Output the (X, Y) coordinate of the center of the cell containing the given text.  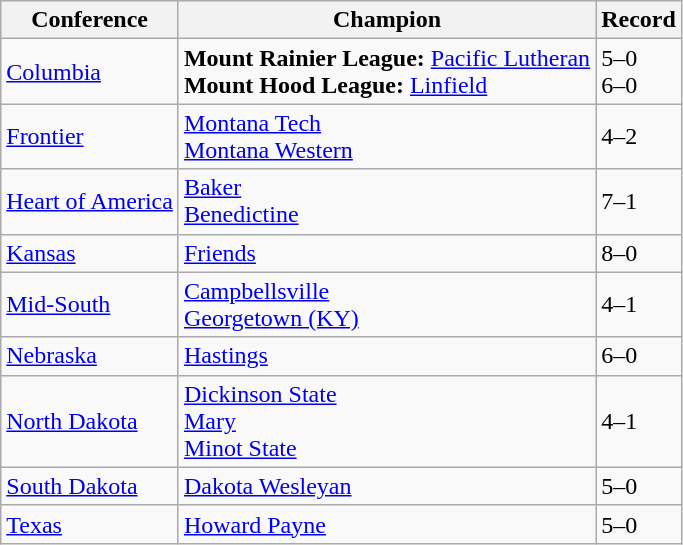
Friends (386, 253)
South Dakota (90, 486)
Conference (90, 20)
Record (639, 20)
North Dakota (90, 421)
Heart of America (90, 202)
Mid-South (90, 304)
Frontier (90, 136)
Dickinson StateMaryMinot State (386, 421)
Mount Rainier League: Pacific LutheranMount Hood League: Linfield (386, 72)
Dakota Wesleyan (386, 486)
Kansas (90, 253)
Howard Payne (386, 524)
7–1 (639, 202)
8–0 (639, 253)
BakerBenedictine (386, 202)
Hastings (386, 356)
Montana TechMontana Western (386, 136)
Columbia (90, 72)
5–06–0 (639, 72)
Nebraska (90, 356)
6–0 (639, 356)
4–2 (639, 136)
Champion (386, 20)
CampbellsvilleGeorgetown (KY) (386, 304)
Texas (90, 524)
